Pinpoint the cell where the given text exists, returning its (X, Y) midpoint coordinate. 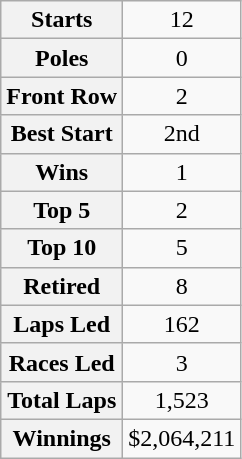
Poles (62, 58)
162 (182, 324)
3 (182, 362)
Races Led (62, 362)
Total Laps (62, 400)
$2,064,211 (182, 438)
0 (182, 58)
Top 10 (62, 248)
1 (182, 172)
8 (182, 286)
Starts (62, 20)
1,523 (182, 400)
Wins (62, 172)
Top 5 (62, 210)
12 (182, 20)
Winnings (62, 438)
Front Row (62, 96)
5 (182, 248)
Retired (62, 286)
Best Start (62, 134)
2nd (182, 134)
Laps Led (62, 324)
